Find where the given text appears and provide that cell's center as [x, y] coordinate. 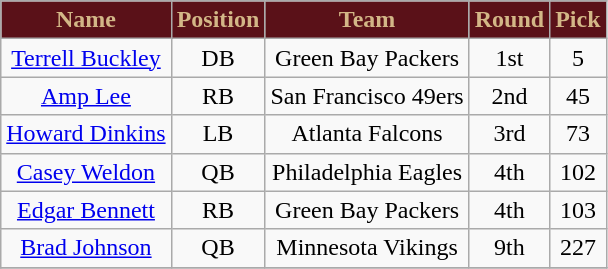
Name [86, 20]
LB [218, 134]
Amp Lee [86, 96]
Round [509, 20]
1st [509, 58]
73 [578, 134]
45 [578, 96]
Team [367, 20]
Position [218, 20]
Howard Dinkins [86, 134]
227 [578, 248]
Terrell Buckley [86, 58]
Casey Weldon [86, 172]
San Francisco 49ers [367, 96]
Pick [578, 20]
9th [509, 248]
5 [578, 58]
Brad Johnson [86, 248]
Edgar Bennett [86, 210]
103 [578, 210]
Atlanta Falcons [367, 134]
2nd [509, 96]
Philadelphia Eagles [367, 172]
3rd [509, 134]
Minnesota Vikings [367, 248]
DB [218, 58]
102 [578, 172]
